Determine the (x, y) coordinate at the center of the cell enclosing the given text.  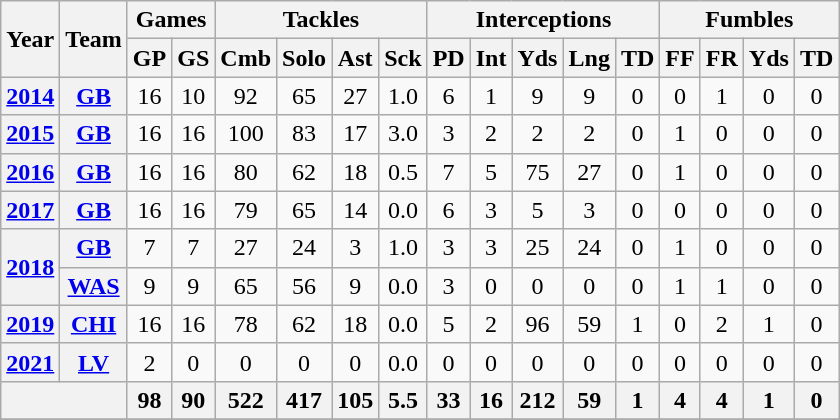
LV (94, 362)
Team (94, 39)
80 (246, 172)
105 (356, 400)
5.5 (403, 400)
2017 (30, 210)
417 (304, 400)
98 (149, 400)
522 (246, 400)
3.0 (403, 134)
92 (246, 96)
Solo (304, 58)
212 (538, 400)
2015 (30, 134)
GS (194, 58)
2014 (30, 96)
Games (170, 20)
Cmb (246, 58)
CHI (94, 324)
Int (491, 58)
GP (149, 58)
83 (304, 134)
56 (304, 286)
FR (722, 58)
2019 (30, 324)
Sck (403, 58)
75 (538, 172)
96 (538, 324)
Interceptions (544, 20)
17 (356, 134)
Tackles (321, 20)
33 (448, 400)
PD (448, 58)
90 (194, 400)
WAS (94, 286)
FF (680, 58)
2016 (30, 172)
Year (30, 39)
78 (246, 324)
Lng (589, 58)
0.5 (403, 172)
2018 (30, 267)
25 (538, 248)
Ast (356, 58)
10 (194, 96)
14 (356, 210)
100 (246, 134)
Fumbles (750, 20)
79 (246, 210)
2021 (30, 362)
